Return (X, Y) of the center of cell containing provided text 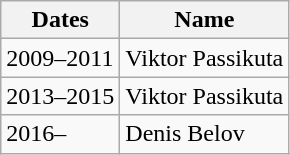
Dates (60, 20)
2016– (60, 134)
Denis Belov (204, 134)
Name (204, 20)
2013–2015 (60, 96)
2009–2011 (60, 58)
